Capture the cell that displays the provided text and extract its [x, y] central coordinate. 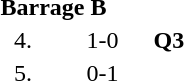
1-0 [102, 40]
